Pinpoint the cell where the given text exists, returning its (X, Y) midpoint coordinate. 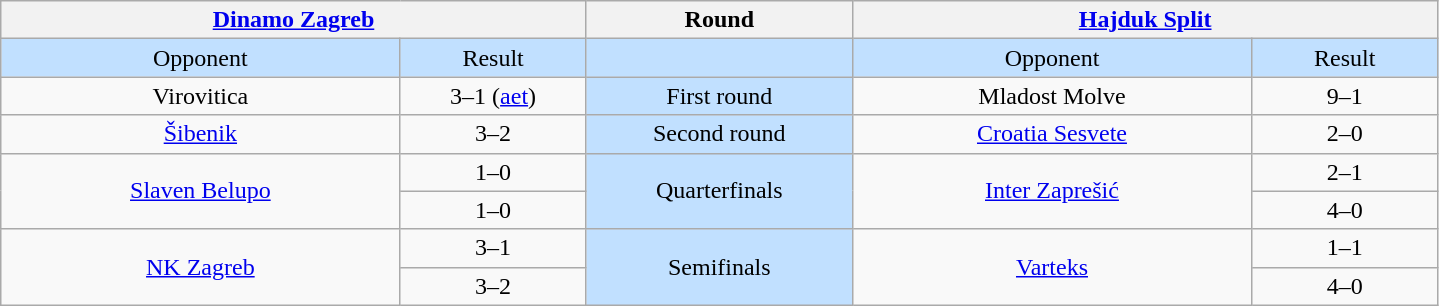
Virovitica (200, 96)
Dinamo Zagreb (294, 20)
Varteks (1052, 267)
9–1 (1345, 96)
3–1 (aet) (493, 96)
Šibenik (200, 134)
Quarterfinals (719, 191)
Mladost Molve (1052, 96)
2–1 (1345, 172)
2–0 (1345, 134)
Croatia Sesvete (1052, 134)
3–1 (493, 248)
Semifinals (719, 267)
NK Zagreb (200, 267)
Inter Zaprešić (1052, 191)
Second round (719, 134)
Round (719, 20)
1–1 (1345, 248)
First round (719, 96)
Hajduk Split (1145, 20)
Slaven Belupo (200, 191)
